Return the (X, Y) coordinate for the center point of the cell that contains the specified text.  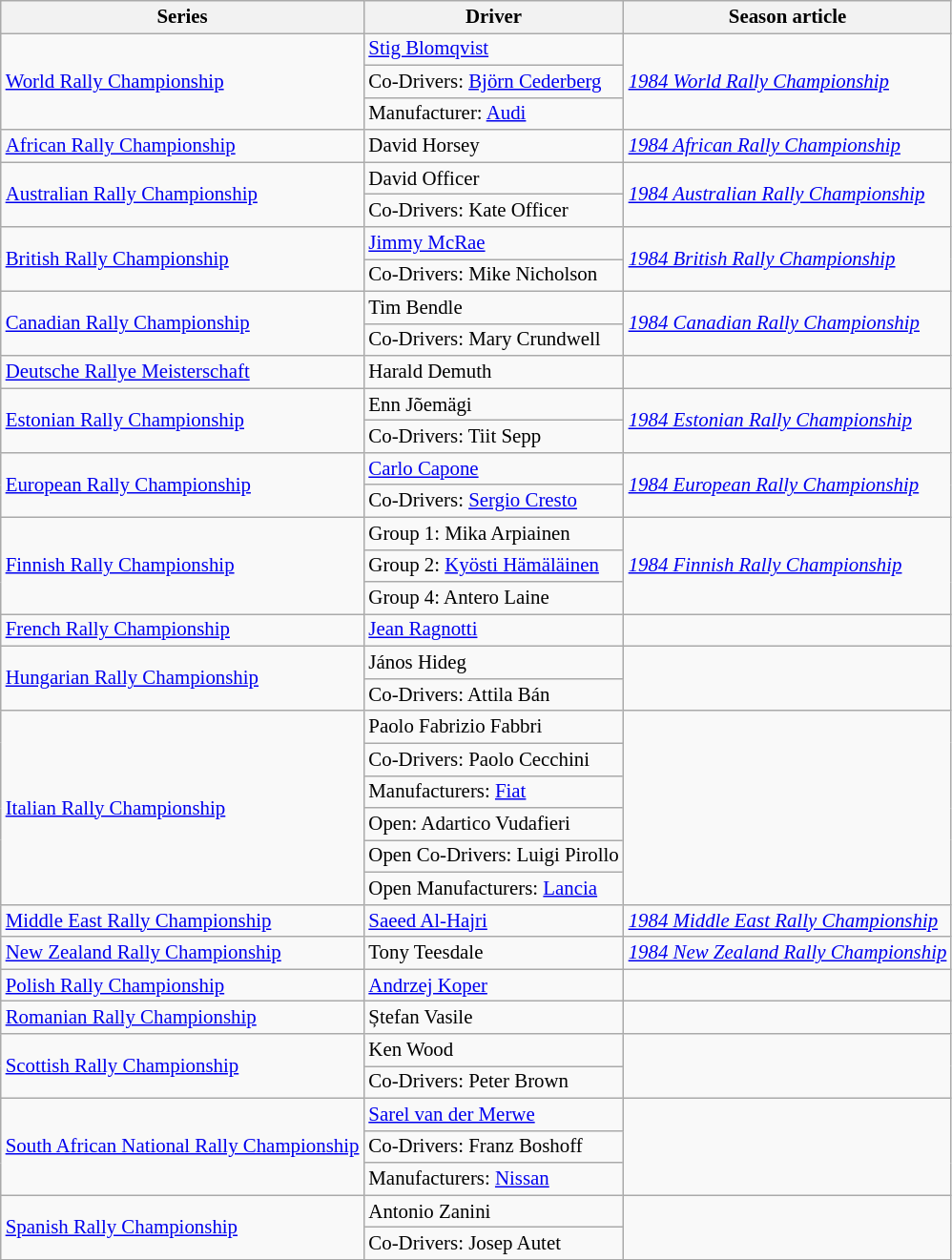
Enn Jõemägi (493, 404)
Driver (493, 17)
Co-Drivers: Attila Bán (493, 694)
Co-Drivers: Tiit Sepp (493, 437)
Ken Wood (493, 1050)
Middle East Rally Championship (183, 920)
Antonio Zanini (493, 1211)
Open Co-Drivers: Luigi Pirollo (493, 857)
Co-Drivers: Mike Nicholson (493, 275)
Open: Adartico Vudafieri (493, 824)
1984 Middle East Rally Championship (788, 920)
1984 British Rally Championship (788, 259)
Co-Drivers: Björn Cederberg (493, 81)
Manufacturer: Audi (493, 114)
Co-Drivers: Josep Autet (493, 1244)
Co-Drivers: Franz Boshoff (493, 1146)
Co-Drivers: Kate Officer (493, 211)
1984 Australian Rally Championship (788, 195)
1984 New Zealand Rally Championship (788, 953)
Sarel van der Merwe (493, 1114)
Group 4: Antero Laine (493, 598)
Italian Rally Championship (183, 807)
Season article (788, 17)
Hungarian Rally Championship (183, 679)
British Rally Championship (183, 259)
Tony Teesdale (493, 953)
Co-Drivers: Sergio Cresto (493, 501)
1984 World Rally Championship (788, 81)
Australian Rally Championship (183, 195)
Polish Rally Championship (183, 985)
Andrzej Koper (493, 985)
David Officer (493, 178)
Ștefan Vasile (493, 1018)
Saeed Al-Hajri (493, 920)
Spanish Rally Championship (183, 1228)
Group 1: Mika Arpiainen (493, 533)
Canadian Rally Championship (183, 323)
David Horsey (493, 146)
Co-Drivers: Paolo Cecchini (493, 759)
Deutsche Rallye Meisterschaft (183, 372)
János Hideg (493, 663)
South African National Rally Championship (183, 1146)
African Rally Championship (183, 146)
1984 Finnish Rally Championship (788, 566)
Manufacturers: Fiat (493, 792)
Harald Demuth (493, 372)
Jean Ragnotti (493, 630)
World Rally Championship (183, 81)
Stig Blomqvist (493, 49)
Paolo Fabrizio Fabbri (493, 727)
Tim Bendle (493, 307)
Jimmy McRae (493, 243)
Scottish Rally Championship (183, 1066)
1984 African Rally Championship (788, 146)
New Zealand Rally Championship (183, 953)
French Rally Championship (183, 630)
Carlo Capone (493, 468)
1984 Estonian Rally Championship (788, 421)
1984 European Rally Championship (788, 485)
Finnish Rally Championship (183, 566)
Manufacturers: Nissan (493, 1179)
Series (183, 17)
Open Manufacturers: Lancia (493, 888)
Co-Drivers: Mary Crundwell (493, 340)
1984 Canadian Rally Championship (788, 323)
Romanian Rally Championship (183, 1018)
Co-Drivers: Peter Brown (493, 1083)
Estonian Rally Championship (183, 421)
Group 2: Kyösti Hämäläinen (493, 566)
European Rally Championship (183, 485)
